Extract the [X, Y] coordinate from the center of the cell holding the provided text.  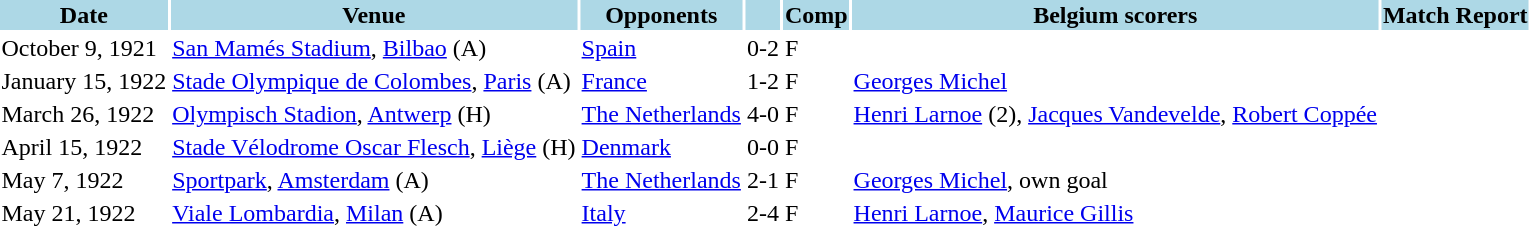
Opponents [661, 15]
Belgium scorers [1115, 15]
Venue [374, 15]
May 7, 1922 [84, 180]
Spain [661, 48]
4-0 [762, 114]
1-2 [762, 81]
March 26, 1922 [84, 114]
Date [84, 15]
January 15, 1922 [84, 81]
Comp [816, 15]
Denmark [661, 147]
Olympisch Stadion, Antwerp (H) [374, 114]
April 15, 1922 [84, 147]
0-0 [762, 147]
Georges Michel, own goal [1115, 180]
2-1 [762, 180]
Match Report [1455, 15]
Henri Larnoe (2), Jacques Vandevelde, Robert Coppée [1115, 114]
Georges Michel [1115, 81]
France [661, 81]
October 9, 1921 [84, 48]
Sportpark, Amsterdam (A) [374, 180]
Stade Olympique de Colombes, Paris (A) [374, 81]
San Mamés Stadium, Bilbao (A) [374, 48]
0-2 [762, 48]
Stade Vélodrome Oscar Flesch, Liège (H) [374, 147]
